Find where the given text appears and provide that cell's center as [x, y] coordinate. 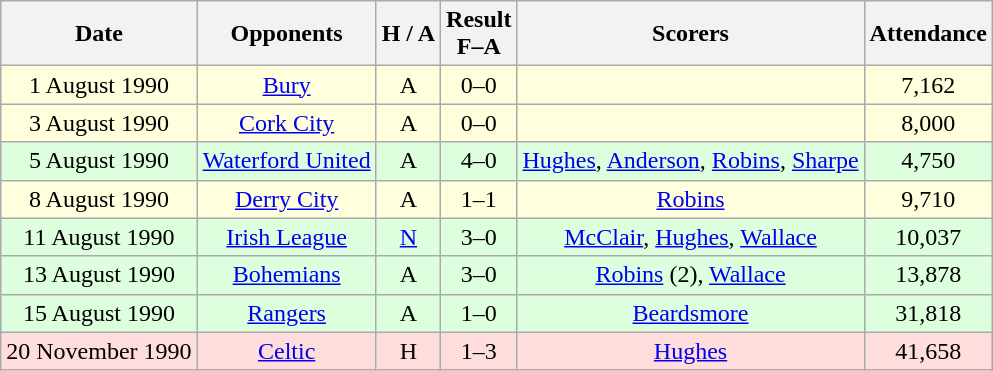
Robins (2), Wallace [690, 275]
13,878 [928, 275]
Bury [286, 85]
N [408, 237]
Hughes [690, 351]
8 August 1990 [99, 199]
Scorers [690, 34]
9,710 [928, 199]
7,162 [928, 85]
1–0 [479, 313]
H / A [408, 34]
Cork City [286, 123]
1–3 [479, 351]
13 August 1990 [99, 275]
20 November 1990 [99, 351]
H [408, 351]
Rangers [286, 313]
ResultF–A [479, 34]
Beardsmore [690, 313]
15 August 1990 [99, 313]
Date [99, 34]
Robins [690, 199]
Attendance [928, 34]
Waterford United [286, 161]
10,037 [928, 237]
Celtic [286, 351]
1 August 1990 [99, 85]
Hughes, Anderson, Robins, Sharpe [690, 161]
11 August 1990 [99, 237]
3 August 1990 [99, 123]
McClair, Hughes, Wallace [690, 237]
Bohemians [286, 275]
Opponents [286, 34]
41,658 [928, 351]
Derry City [286, 199]
Irish League [286, 237]
8,000 [928, 123]
31,818 [928, 313]
5 August 1990 [99, 161]
4,750 [928, 161]
1–1 [479, 199]
4–0 [479, 161]
